Determine the (x, y) coordinate at the center of the cell enclosing the given text.  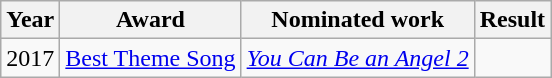
Nominated work (358, 20)
You Can Be an Angel 2 (358, 58)
2017 (30, 58)
Award (150, 20)
Year (30, 20)
Result (512, 20)
Best Theme Song (150, 58)
